Pinpoint the cell where the given text exists, returning its [x, y] midpoint coordinate. 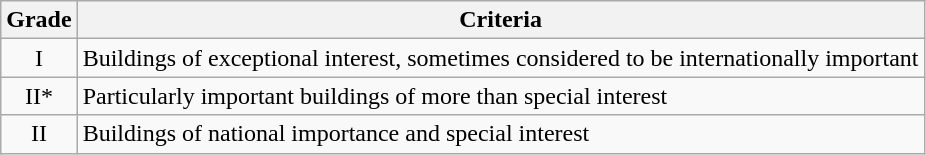
II* [39, 96]
I [39, 58]
Buildings of exceptional interest, sometimes considered to be internationally important [500, 58]
Criteria [500, 20]
Buildings of national importance and special interest [500, 134]
Particularly important buildings of more than special interest [500, 96]
Grade [39, 20]
II [39, 134]
